Output the (x, y) coordinate of the center of the cell containing the given text.  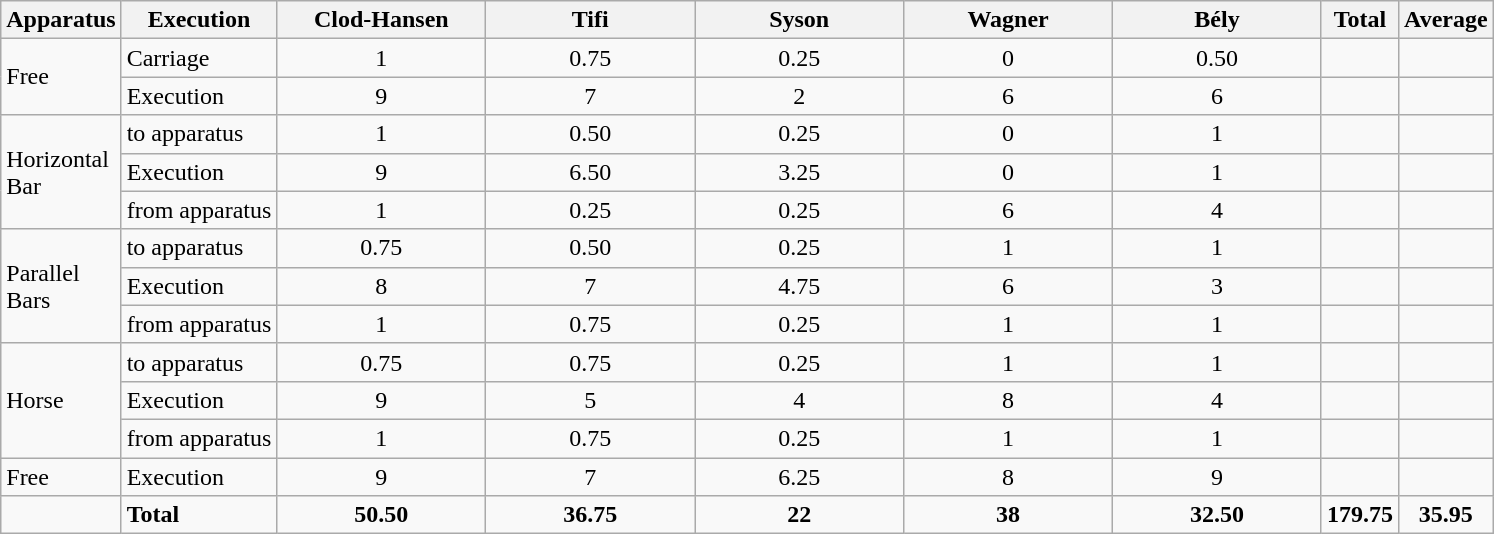
Clod-Hansen (382, 20)
50.50 (382, 515)
Horse (61, 400)
6.50 (590, 172)
Carriage (199, 58)
22 (800, 515)
2 (800, 96)
Tifi (590, 20)
Apparatus (61, 20)
Syson (800, 20)
Wagner (1008, 20)
ParallelBars (61, 286)
3 (1218, 286)
35.95 (1446, 515)
32.50 (1218, 515)
4.75 (800, 286)
179.75 (1360, 515)
Bély (1218, 20)
6.25 (800, 477)
5 (590, 400)
Average (1446, 20)
38 (1008, 515)
3.25 (800, 172)
HorizontalBar (61, 172)
36.75 (590, 515)
